Extract the [x, y] coordinate from the center of the cell holding the provided text.  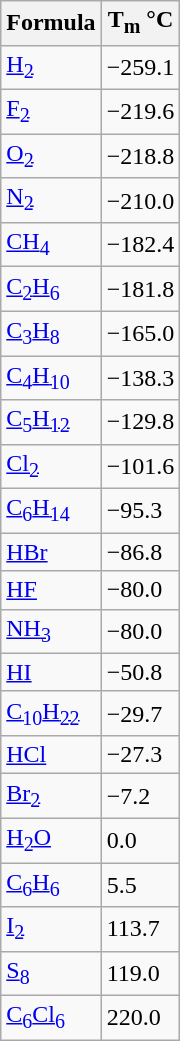
119.0 [140, 973]
Cl2 [51, 466]
−7.2 [140, 796]
−259.1 [140, 67]
H2O [51, 840]
5.5 [140, 884]
−86.8 [140, 552]
C10H22 [51, 713]
−182.4 [140, 244]
C4H10 [51, 378]
−29.7 [140, 713]
S8 [51, 973]
220.0 [140, 1018]
O2 [51, 156]
HBr [51, 552]
−27.3 [140, 755]
−210.0 [140, 200]
C6Cl6 [51, 1018]
C6H14 [51, 511]
C6H6 [51, 884]
NH3 [51, 631]
C2H6 [51, 289]
−219.6 [140, 111]
0.0 [140, 840]
113.7 [140, 929]
C3H8 [51, 333]
H2 [51, 67]
C5H12 [51, 422]
HCl [51, 755]
Formula [51, 23]
−138.3 [140, 378]
F2 [51, 111]
HF [51, 590]
−95.3 [140, 511]
−165.0 [140, 333]
−50.8 [140, 672]
−129.8 [140, 422]
HI [51, 672]
Tm °C [140, 23]
−181.8 [140, 289]
CH4 [51, 244]
−218.8 [140, 156]
I2 [51, 929]
N2 [51, 200]
Br2 [51, 796]
−101.6 [140, 466]
